Extract the (x, y) coordinate from the center of the cell holding the provided text.  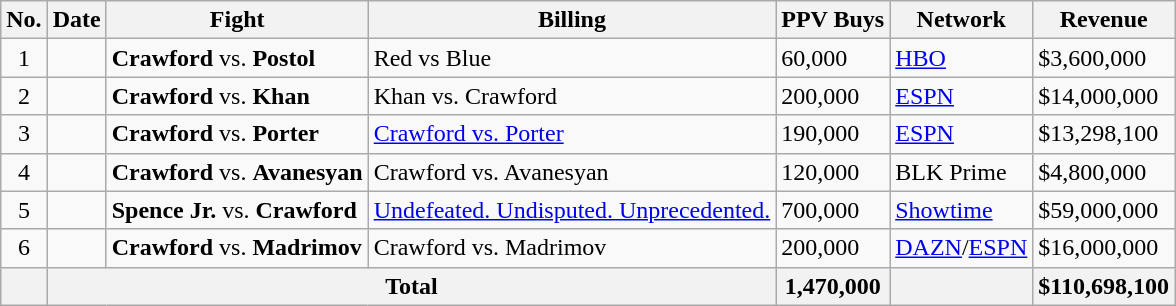
Crawford vs. Khan (237, 96)
Network (962, 20)
Crawford vs. Postol (237, 58)
$110,698,100 (1104, 286)
$3,600,000 (1104, 58)
$16,000,000 (1104, 248)
700,000 (833, 210)
Billing (572, 20)
Date (76, 20)
DAZN/ESPN (962, 248)
Total (412, 286)
2 (24, 96)
Fight (237, 20)
$14,000,000 (1104, 96)
Red vs Blue (572, 58)
No. (24, 20)
$59,000,000 (1104, 210)
Spence Jr. vs. Crawford (237, 210)
3 (24, 134)
$13,298,100 (1104, 134)
PPV Buys (833, 20)
120,000 (833, 172)
Undefeated. Undisputed. Unprecedented. (572, 210)
Showtime (962, 210)
1,470,000 (833, 286)
190,000 (833, 134)
4 (24, 172)
Revenue (1104, 20)
BLK Prime (962, 172)
5 (24, 210)
1 (24, 58)
60,000 (833, 58)
HBO (962, 58)
6 (24, 248)
Khan vs. Crawford (572, 96)
$4,800,000 (1104, 172)
